For the text-containing cell, return its midpoint in [x, y] coordinate format. 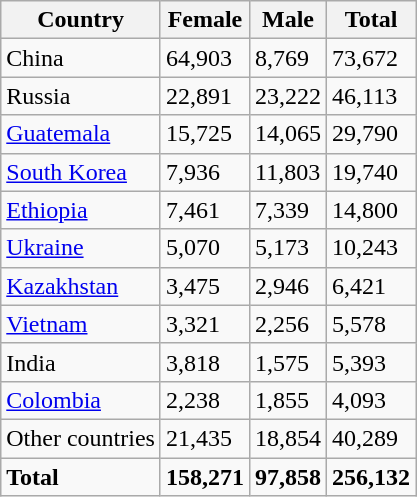
3,321 [204, 324]
Russia [81, 96]
Guatemala [81, 134]
4,093 [372, 400]
1,855 [288, 400]
Colombia [81, 400]
10,243 [372, 248]
Male [288, 20]
29,790 [372, 134]
Ukraine [81, 248]
64,903 [204, 58]
21,435 [204, 438]
7,339 [288, 210]
Vietnam [81, 324]
South Korea [81, 172]
6,421 [372, 286]
3,475 [204, 286]
5,393 [372, 362]
5,070 [204, 248]
14,065 [288, 134]
46,113 [372, 96]
40,289 [372, 438]
22,891 [204, 96]
Kazakhstan [81, 286]
3,818 [204, 362]
7,461 [204, 210]
14,800 [372, 210]
256,132 [372, 477]
23,222 [288, 96]
1,575 [288, 362]
Country [81, 20]
5,578 [372, 324]
2,946 [288, 286]
Other countries [81, 438]
5,173 [288, 248]
2,238 [204, 400]
19,740 [372, 172]
11,803 [288, 172]
Ethiopia [81, 210]
Female [204, 20]
73,672 [372, 58]
India [81, 362]
158,271 [204, 477]
97,858 [288, 477]
China [81, 58]
18,854 [288, 438]
7,936 [204, 172]
15,725 [204, 134]
2,256 [288, 324]
8,769 [288, 58]
